Pinpoint the cell where the given text exists, returning its [X, Y] midpoint coordinate. 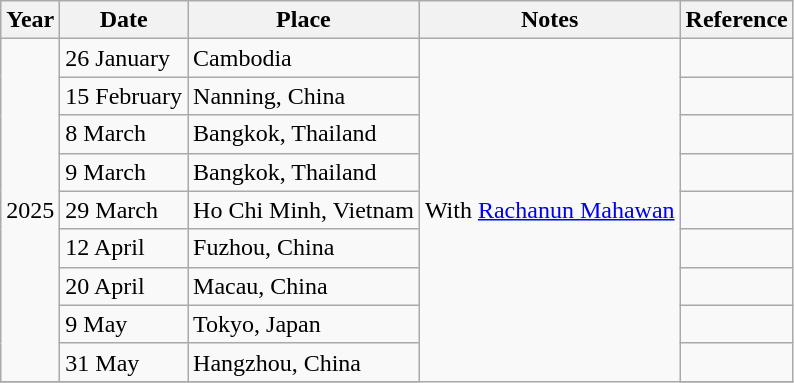
With Rachanun Mahawan [550, 210]
Reference [736, 20]
Fuzhou, China [304, 248]
29 March [124, 210]
Nanning, China [304, 96]
Year [30, 20]
2025 [30, 210]
Tokyo, Japan [304, 324]
Cambodia [304, 58]
Place [304, 20]
8 March [124, 134]
Macau, China [304, 286]
9 May [124, 324]
9 March [124, 172]
Hangzhou, China [304, 362]
31 May [124, 362]
Date [124, 20]
Notes [550, 20]
Ho Chi Minh, Vietnam [304, 210]
12 April [124, 248]
15 February [124, 96]
26 January [124, 58]
20 April [124, 286]
